Pinpoint the cell where the given text exists, returning its (X, Y) midpoint coordinate. 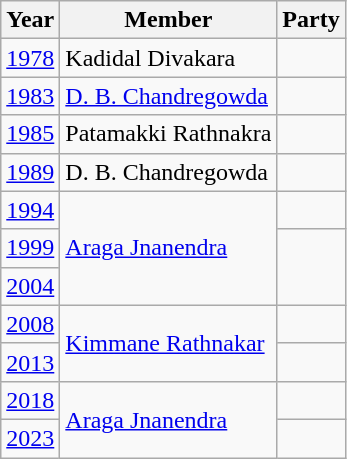
1983 (30, 96)
2018 (30, 400)
Year (30, 20)
2004 (30, 286)
2013 (30, 362)
Patamakki Rathnakra (168, 134)
1999 (30, 248)
1994 (30, 210)
Member (168, 20)
Party (311, 20)
1978 (30, 58)
2008 (30, 324)
2023 (30, 438)
Kimmane Rathnakar (168, 343)
Kadidal Divakara (168, 58)
1985 (30, 134)
1989 (30, 172)
